Pinpoint the cell where the given text exists, returning its (X, Y) midpoint coordinate. 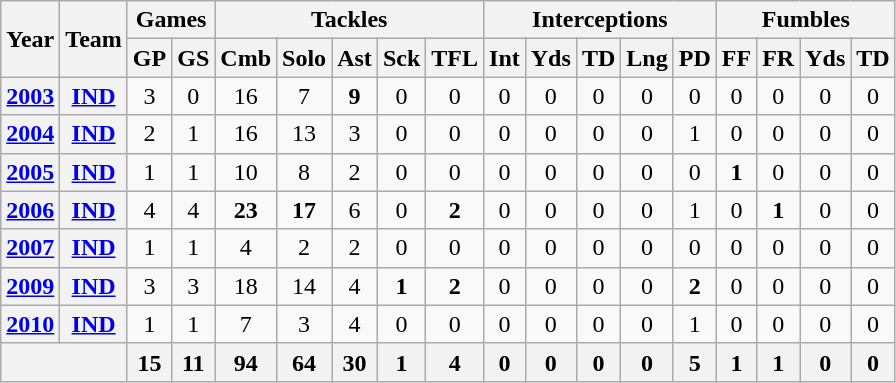
2004 (30, 134)
Team (94, 39)
Cmb (246, 58)
Sck (401, 58)
2009 (30, 286)
Interceptions (600, 20)
2006 (30, 210)
Int (505, 58)
GS (194, 58)
2010 (30, 324)
TFL (455, 58)
FF (736, 58)
Solo (304, 58)
23 (246, 210)
17 (304, 210)
14 (304, 286)
30 (355, 362)
6 (355, 210)
2003 (30, 96)
18 (246, 286)
Fumbles (806, 20)
Tackles (350, 20)
PD (694, 58)
2005 (30, 172)
2007 (30, 248)
8 (304, 172)
Games (170, 20)
5 (694, 362)
13 (304, 134)
FR (778, 58)
11 (194, 362)
9 (355, 96)
Lng (647, 58)
GP (149, 58)
64 (304, 362)
Year (30, 39)
Ast (355, 58)
15 (149, 362)
10 (246, 172)
94 (246, 362)
